Return [X, Y] of the center of cell containing provided text 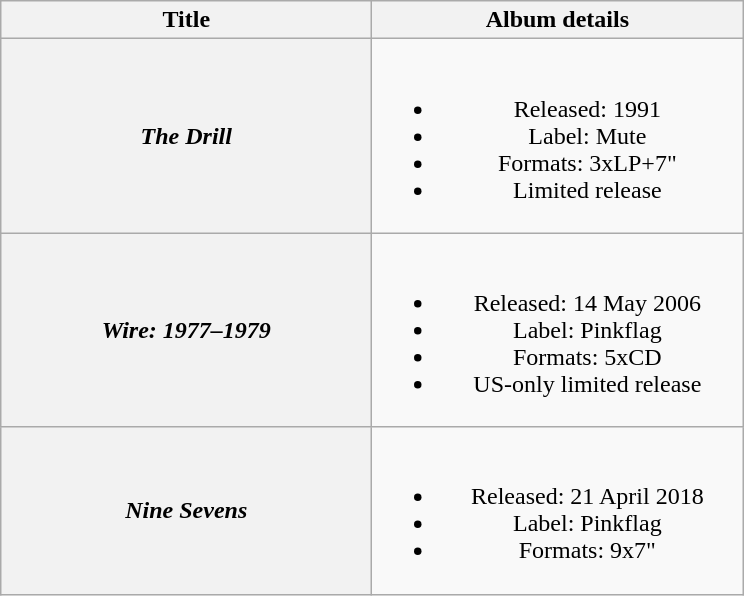
Released: 14 May 2006Label: PinkflagFormats: 5xCDUS-only limited release [558, 330]
Album details [558, 20]
Title [186, 20]
Released: 1991Label: MuteFormats: 3xLP+7"Limited release [558, 136]
Released: 21 April 2018Label: PinkflagFormats: 9x7" [558, 510]
Nine Sevens [186, 510]
Wire: 1977–1979 [186, 330]
The Drill [186, 136]
